From the cell containing the given text, extract its center point as [x, y] coordinate. 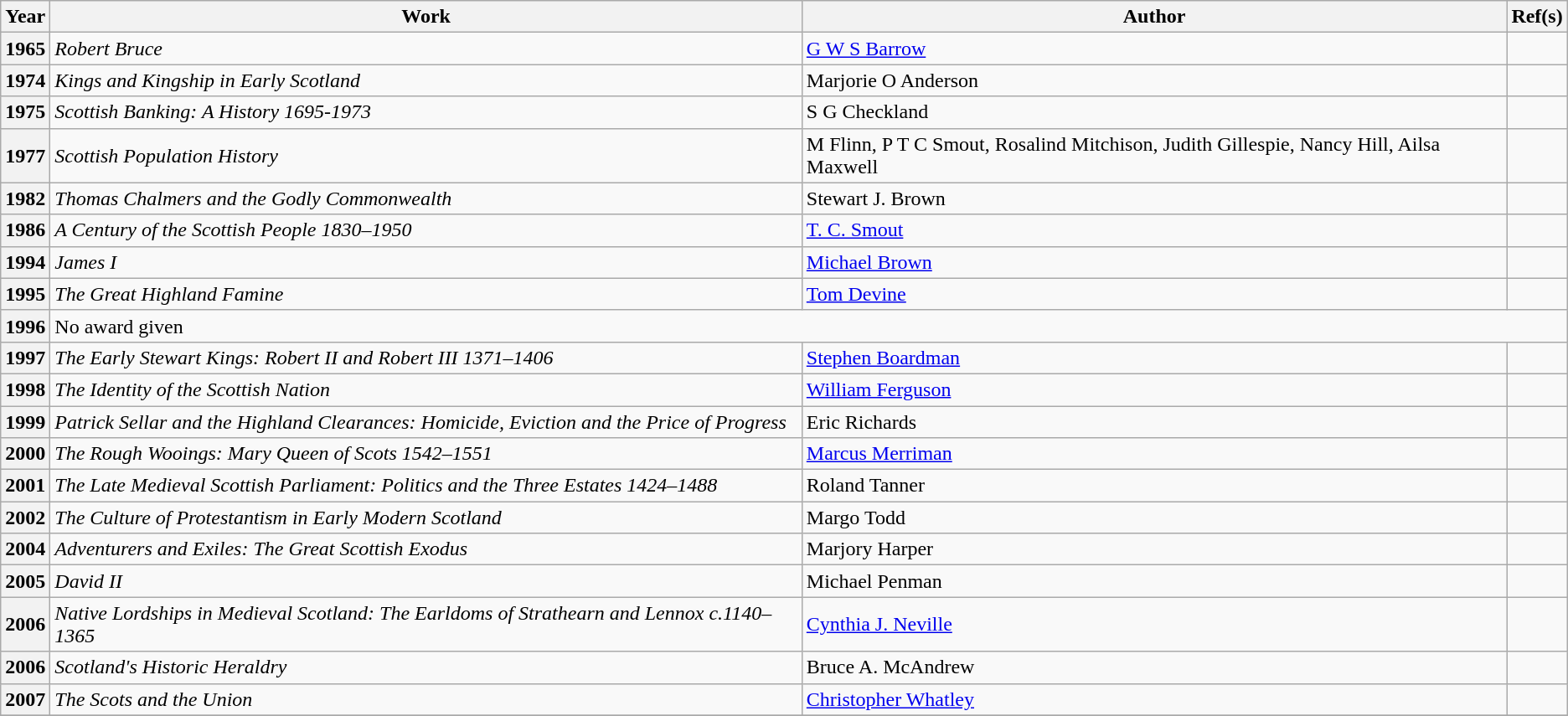
Tom Devine [1154, 294]
Scotland's Historic Heraldry [426, 667]
James I [426, 262]
2000 [25, 454]
Bruce A. McAndrew [1154, 667]
1996 [25, 326]
1982 [25, 198]
Scottish Population History [426, 156]
1995 [25, 294]
Author [1154, 17]
1999 [25, 421]
1975 [25, 112]
Eric Richards [1154, 421]
Michael Penman [1154, 581]
William Ferguson [1154, 389]
1965 [25, 49]
Stewart J. Brown [1154, 198]
The Rough Wooings: Mary Queen of Scots 1542–1551 [426, 454]
No award given [809, 326]
The Great Highland Famine [426, 294]
Christopher Whatley [1154, 699]
Thomas Chalmers and the Godly Commonwealth [426, 198]
G W S Barrow [1154, 49]
S G Checkland [1154, 112]
1974 [25, 80]
2001 [25, 486]
Marcus Merriman [1154, 454]
2002 [25, 518]
Kings and Kingship in Early Scotland [426, 80]
Patrick Sellar and the Highland Clearances: Homicide, Eviction and the Price of Progress [426, 421]
The Culture of Protestantism in Early Modern Scotland [426, 518]
Michael Brown [1154, 262]
Stephen Boardman [1154, 358]
1997 [25, 358]
M Flinn, P T C Smout, Rosalind Mitchison, Judith Gillespie, Nancy Hill, Ailsa Maxwell [1154, 156]
2007 [25, 699]
Year [25, 17]
David II [426, 581]
1977 [25, 156]
Margo Todd [1154, 518]
T. C. Smout [1154, 230]
1986 [25, 230]
Adventurers and Exiles: The Great Scottish Exodus [426, 549]
Robert Bruce [426, 49]
Roland Tanner [1154, 486]
Work [426, 17]
1994 [25, 262]
The Identity of the Scottish Nation [426, 389]
1998 [25, 389]
A Century of the Scottish People 1830–1950 [426, 230]
The Scots and the Union [426, 699]
2004 [25, 549]
The Late Medieval Scottish Parliament: Politics and the Three Estates 1424–1488 [426, 486]
Ref(s) [1537, 17]
Scottish Banking: A History 1695-1973 [426, 112]
Native Lordships in Medieval Scotland: The Earldoms of Strathearn and Lennox c.1140–1365 [426, 625]
Marjory Harper [1154, 549]
2005 [25, 581]
Marjorie O Anderson [1154, 80]
Cynthia J. Neville [1154, 625]
The Early Stewart Kings: Robert II and Robert III 1371–1406 [426, 358]
